Extract the [x, y] coordinate from the center of the cell holding the provided text.  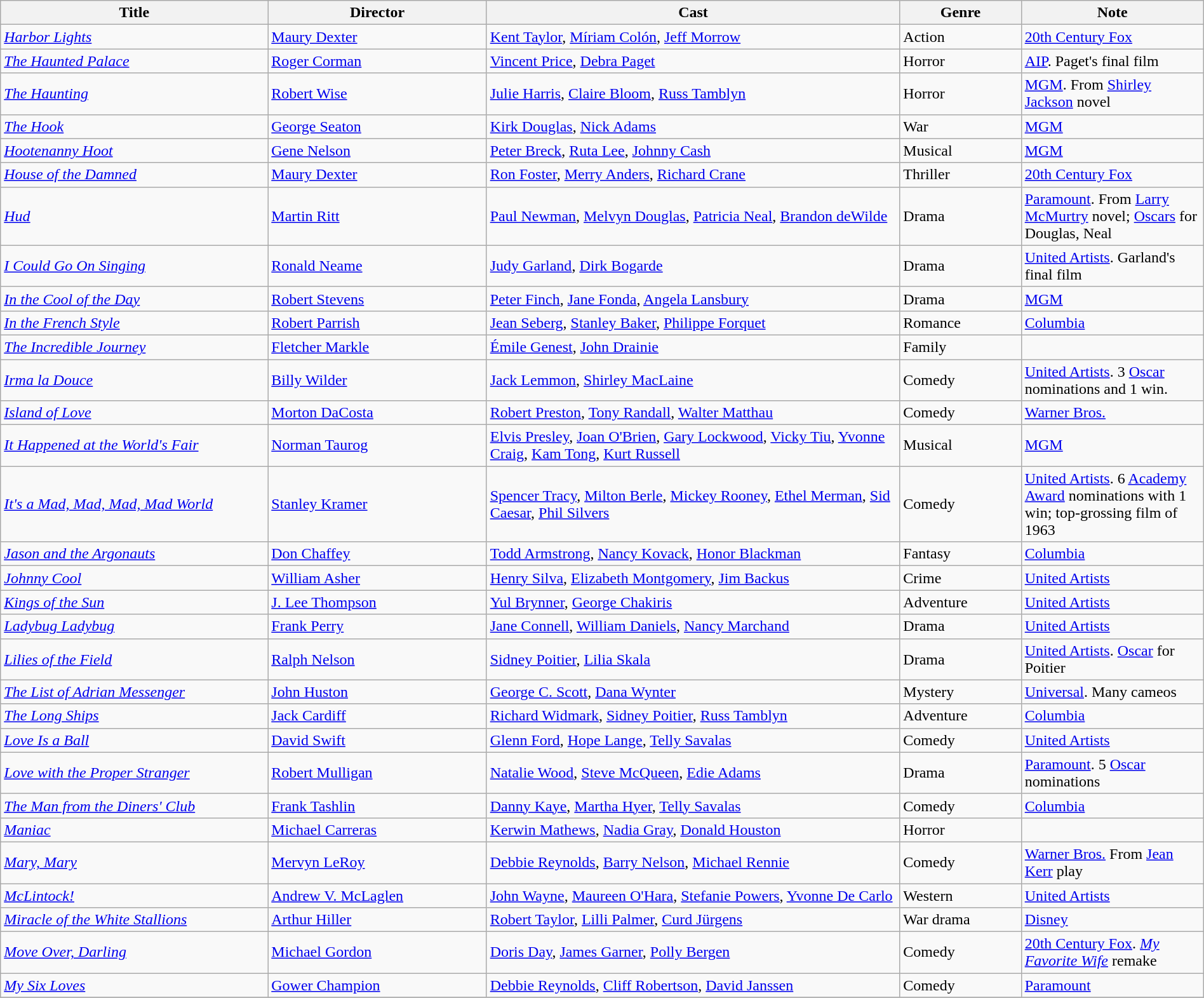
Don Chaffey [377, 554]
Maniac [135, 830]
Action [960, 37]
Gene Nelson [377, 151]
Doris Day, James Garner, Polly Bergen [693, 953]
Robert Mulligan [377, 772]
Jack Lemmon, Shirley MacLaine [693, 380]
I Could Go On Singing [135, 266]
Title [135, 13]
The Long Ships [135, 716]
Crime [960, 578]
Western [960, 895]
The Incredible Journey [135, 347]
Kent Taylor, Míriam Colón, Jeff Morrow [693, 37]
Henry Silva, Elizabeth Montgomery, Jim Backus [693, 578]
Robert Preston, Tony Randall, Walter Matthau [693, 413]
Paramount [1113, 985]
In the Cool of the Day [135, 299]
The Man from the Diners' Club [135, 806]
Julie Harris, Claire Bloom, Russ Tamblyn [693, 94]
AIP. Paget's final film [1113, 61]
Ladybug Ladybug [135, 626]
It's a Mad, Mad, Mad, Mad World [135, 504]
Universal. Many cameos [1113, 692]
Ralph Nelson [377, 659]
Irma la Douce [135, 380]
Debbie Reynolds, Cliff Robertson, David Janssen [693, 985]
Peter Breck, Ruta Lee, Johnny Cash [693, 151]
Lilies of the Field [135, 659]
Mervyn LeRoy [377, 863]
Jack Cardiff [377, 716]
Yul Brynner, George Chakiris [693, 602]
Glenn Ford, Hope Lange, Telly Savalas [693, 740]
McLintock! [135, 895]
Danny Kaye, Martha Hyer, Telly Savalas [693, 806]
The List of Adrian Messenger [135, 692]
United Artists. Oscar for Poitier [1113, 659]
Romance [960, 323]
Arthur Hiller [377, 920]
Elvis Presley, Joan O'Brien, Gary Lockwood, Vicky Tiu, Yvonne Craig, Kam Tong, Kurt Russell [693, 446]
Johnny Cool [135, 578]
Warner Bros. [1113, 413]
Billy Wilder [377, 380]
My Six Loves [135, 985]
Sidney Poitier, Lilia Skala [693, 659]
War [960, 126]
Mary, Mary [135, 863]
Debbie Reynolds, Barry Nelson, Michael Rennie [693, 863]
Fletcher Markle [377, 347]
Andrew V. McLaglen [377, 895]
John Wayne, Maureen O'Hara, Stefanie Powers, Yvonne De Carlo [693, 895]
House of the Damned [135, 175]
Miracle of the White Stallions [135, 920]
Move Over, Darling [135, 953]
Michael Gordon [377, 953]
Richard Widmark, Sidney Poitier, Russ Tamblyn [693, 716]
Jason and the Argonauts [135, 554]
Vincent Price, Debra Paget [693, 61]
Todd Armstrong, Nancy Kovack, Honor Blackman [693, 554]
Hud [135, 216]
Hootenanny Hoot [135, 151]
Genre [960, 13]
Robert Taylor, Lilli Palmer, Curd Jürgens [693, 920]
William Asher [377, 578]
Roger Corman [377, 61]
Disney [1113, 920]
Peter Finch, Jane Fonda, Angela Lansbury [693, 299]
Island of Love [135, 413]
Paul Newman, Melvyn Douglas, Patricia Neal, Brandon deWilde [693, 216]
Émile Genest, John Drainie [693, 347]
Paramount. 5 Oscar nominations [1113, 772]
Robert Wise [377, 94]
Family [960, 347]
George Seaton [377, 126]
Spencer Tracy, Milton Berle, Mickey Rooney, Ethel Merman, Sid Caesar, Phil Silvers [693, 504]
Martin Ritt [377, 216]
Paramount. From Larry McMurtry novel; Oscars for Douglas, Neal [1113, 216]
The Haunting [135, 94]
Robert Parrish [377, 323]
Love Is a Ball [135, 740]
It Happened at the World's Fair [135, 446]
MGM. From Shirley Jackson novel [1113, 94]
Kirk Douglas, Nick Adams [693, 126]
The Hook [135, 126]
Stanley Kramer [377, 504]
George C. Scott, Dana Wynter [693, 692]
Director [377, 13]
United Artists. Garland's final film [1113, 266]
Harbor Lights [135, 37]
Note [1113, 13]
Norman Taurog [377, 446]
War drama [960, 920]
Thriller [960, 175]
Michael Carreras [377, 830]
Frank Perry [377, 626]
Frank Tashlin [377, 806]
Cast [693, 13]
J. Lee Thompson [377, 602]
Robert Stevens [377, 299]
Mystery [960, 692]
Natalie Wood, Steve McQueen, Edie Adams [693, 772]
Love with the Proper Stranger [135, 772]
Warner Bros. From Jean Kerr play [1113, 863]
Ronald Neame [377, 266]
United Artists. 6 Academy Award nominations with 1 win; top-grossing film of 1963 [1113, 504]
Kerwin Mathews, Nadia Gray, Donald Houston [693, 830]
In the French Style [135, 323]
Fantasy [960, 554]
20th Century Fox. My Favorite Wife remake [1113, 953]
David Swift [377, 740]
Ron Foster, Merry Anders, Richard Crane [693, 175]
John Huston [377, 692]
Jean Seberg, Stanley Baker, Philippe Forquet [693, 323]
Morton DaCosta [377, 413]
Gower Champion [377, 985]
Jane Connell, William Daniels, Nancy Marchand [693, 626]
Kings of the Sun [135, 602]
The Haunted Palace [135, 61]
United Artists. 3 Oscar nominations and 1 win. [1113, 380]
Judy Garland, Dirk Bogarde [693, 266]
